Locate the cell with the specified text and output its (x, y) center coordinate. 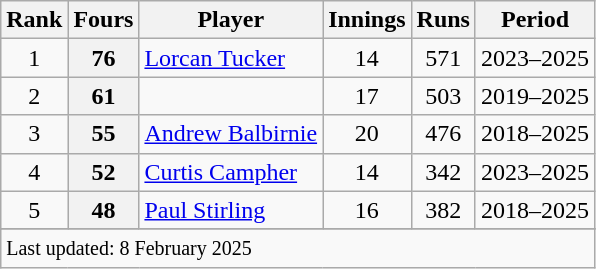
48 (104, 210)
16 (367, 210)
Curtis Campher (231, 172)
Runs (443, 20)
Lorcan Tucker (231, 58)
61 (104, 96)
Innings (367, 20)
Rank (34, 20)
76 (104, 58)
Andrew Balbirnie (231, 134)
1 (34, 58)
Player (231, 20)
Paul Stirling (231, 210)
2 (34, 96)
55 (104, 134)
4 (34, 172)
Period (534, 20)
342 (443, 172)
52 (104, 172)
Fours (104, 20)
20 (367, 134)
Last updated: 8 February 2025 (298, 248)
503 (443, 96)
476 (443, 134)
382 (443, 210)
2019–2025 (534, 96)
17 (367, 96)
571 (443, 58)
5 (34, 210)
3 (34, 134)
